Identify which cell holds the provided text, then report its [X, Y] central coordinate. 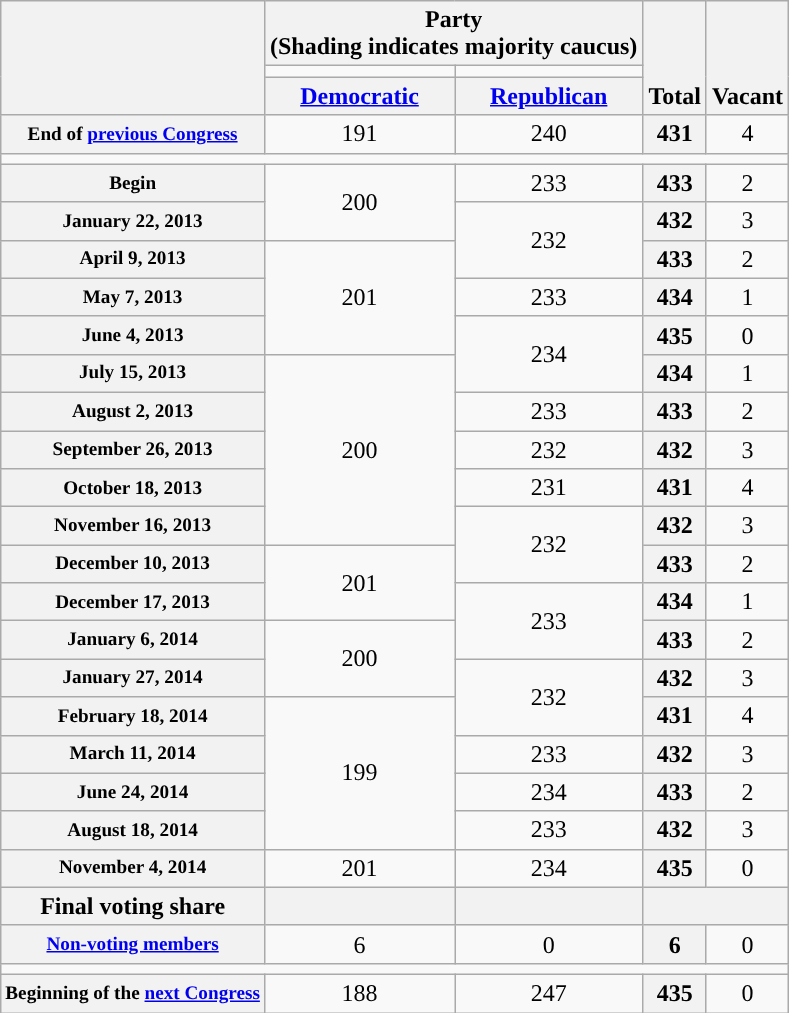
May 7, 2013 [133, 297]
January 27, 2014 [133, 678]
Begin [133, 183]
December 10, 2013 [133, 564]
February 18, 2014 [133, 716]
Republican [549, 96]
Vacant [747, 58]
Total [675, 58]
January 22, 2013 [133, 221]
January 6, 2014 [133, 640]
188 [359, 993]
End of previous Congress [133, 134]
October 18, 2013 [133, 488]
August 2, 2013 [133, 411]
April 9, 2013 [133, 259]
Party (Shading indicates majority caucus) [453, 34]
Beginning of the next Congress [133, 993]
July 15, 2013 [133, 373]
March 11, 2014 [133, 754]
December 17, 2013 [133, 602]
November 16, 2013 [133, 526]
Democratic [359, 96]
Non-voting members [133, 944]
Final voting share [133, 906]
247 [549, 993]
June 4, 2013 [133, 335]
June 24, 2014 [133, 792]
240 [549, 134]
November 4, 2014 [133, 868]
199 [359, 773]
September 26, 2013 [133, 449]
August 18, 2014 [133, 830]
191 [359, 134]
231 [549, 488]
